Search for the cell housing the specified text and yield its (X, Y) center coordinate. 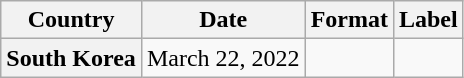
South Korea (72, 58)
March 22, 2022 (223, 58)
Date (223, 20)
Country (72, 20)
Label (428, 20)
Format (349, 20)
